Find where the given text appears and provide that cell's center as (x, y) coordinate. 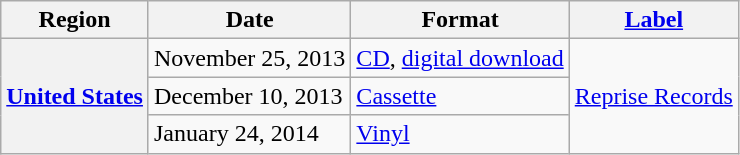
Region (75, 20)
Reprise Records (654, 96)
Vinyl (460, 134)
January 24, 2014 (249, 134)
Label (654, 20)
December 10, 2013 (249, 96)
United States (75, 96)
November 25, 2013 (249, 58)
CD, digital download (460, 58)
Date (249, 20)
Format (460, 20)
Cassette (460, 96)
